Return [X, Y] of the center of cell containing provided text 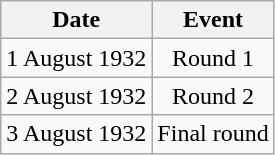
Round 1 [213, 58]
Round 2 [213, 96]
Event [213, 20]
1 August 1932 [76, 58]
3 August 1932 [76, 134]
Final round [213, 134]
2 August 1932 [76, 96]
Date [76, 20]
